Extract the (X, Y) coordinate from the center of the cell holding the provided text.  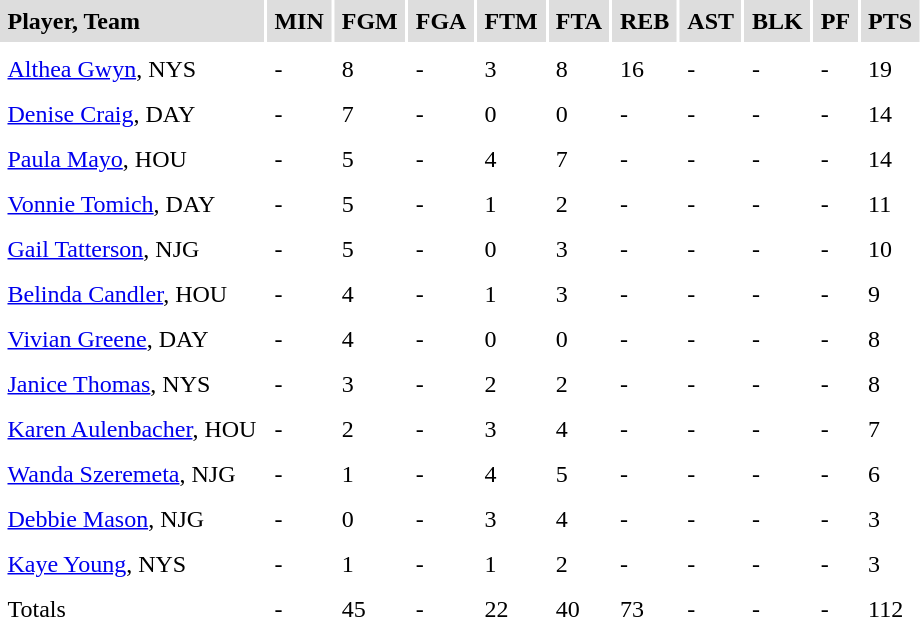
9 (890, 294)
PTS (890, 21)
Janice Thomas, NYS (132, 384)
19 (890, 69)
Gail Tatterson, NJG (132, 249)
BLK (778, 21)
Wanda Szeremeta, NJG (132, 474)
Denise Craig, DAY (132, 114)
Vonnie Tomich, DAY (132, 204)
Player, Team (132, 21)
10 (890, 249)
Kaye Young, NYS (132, 564)
Debbie Mason, NJG (132, 519)
FGM (370, 21)
PF (835, 21)
FGA (441, 21)
Althea Gwyn, NYS (132, 69)
11 (890, 204)
FTA (578, 21)
16 (644, 69)
Paula Mayo, HOU (132, 159)
Belinda Candler, HOU (132, 294)
Karen Aulenbacher, HOU (132, 429)
MIN (299, 21)
Vivian Greene, DAY (132, 339)
AST (711, 21)
REB (644, 21)
6 (890, 474)
FTM (511, 21)
